Provide the [x, y] coordinate of the cell's center where the given text is located.  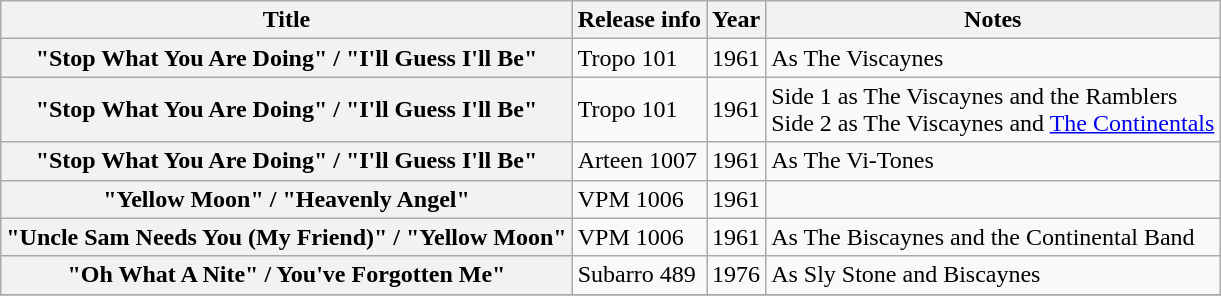
As The Vi-Tones [993, 161]
As Sly Stone and Biscaynes [993, 275]
Release info [639, 20]
1976 [736, 275]
As The Biscaynes and the Continental Band [993, 237]
"Uncle Sam Needs You (My Friend)" / "Yellow Moon" [286, 237]
Side 1 as The Viscaynes and the RamblersSide 2 as The Viscaynes and The Continentals [993, 110]
Arteen 1007 [639, 161]
Subarro 489 [639, 275]
As The Viscaynes [993, 58]
Notes [993, 20]
"Oh What A Nite" / You've Forgotten Me" [286, 275]
Title [286, 20]
"Yellow Moon" / "Heavenly Angel" [286, 199]
Year [736, 20]
